Search for the cell housing the specified text and yield its (X, Y) center coordinate. 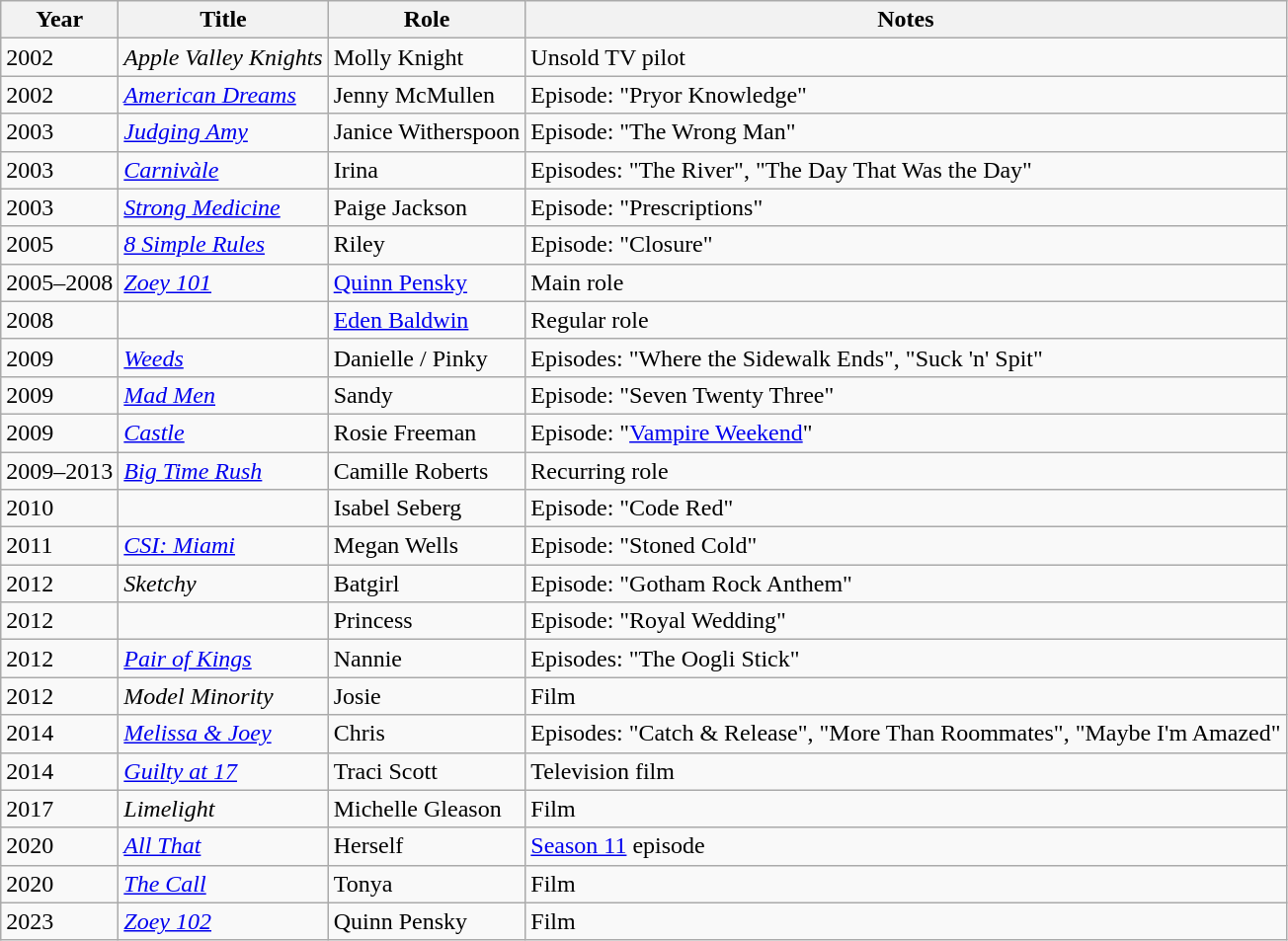
2008 (59, 320)
2005 (59, 245)
Unsold TV pilot (906, 57)
CSI: Miami (223, 546)
Batgirl (427, 584)
Big Time Rush (223, 471)
Eden Baldwin (427, 320)
Isabel Seberg (427, 509)
Janice Witherspoon (427, 132)
Michelle Gleason (427, 809)
Jenny McMullen (427, 95)
American Dreams (223, 95)
Judging Amy (223, 132)
Television film (906, 771)
2005–2008 (59, 282)
Episode: "Royal Wedding" (906, 621)
Episodes: "The Oogli Stick" (906, 659)
Limelight (223, 809)
Episode: "Prescriptions" (906, 207)
The Call (223, 884)
Episodes: "The River", "The Day That Was the Day" (906, 170)
2010 (59, 509)
Carnivàle (223, 170)
Year (59, 20)
Camille Roberts (427, 471)
Apple Valley Knights (223, 57)
Rosie Freeman (427, 432)
Season 11 episode (906, 846)
Weeds (223, 357)
Sandy (427, 395)
Episodes: "Where the Sidewalk Ends", "Suck 'n' Spit" (906, 357)
Guilty at 17 (223, 771)
Mad Men (223, 395)
Josie (427, 696)
Episode: "Pryor Knowledge" (906, 95)
Nannie (427, 659)
All That (223, 846)
Regular role (906, 320)
Role (427, 20)
Riley (427, 245)
Episode: "The Wrong Man" (906, 132)
Irina (427, 170)
2017 (59, 809)
2009–2013 (59, 471)
8 Simple Rules (223, 245)
Sketchy (223, 584)
Recurring role (906, 471)
Strong Medicine (223, 207)
Pair of Kings (223, 659)
Main role (906, 282)
Paige Jackson (427, 207)
Episodes: "Catch & Release", "More Than Roommates", "Maybe I'm Amazed" (906, 734)
Molly Knight (427, 57)
Traci Scott (427, 771)
Episode: "Stoned Cold" (906, 546)
2023 (59, 921)
Zoey 101 (223, 282)
Title (223, 20)
Danielle / Pinky (427, 357)
Episode: "Seven Twenty Three" (906, 395)
Zoey 102 (223, 921)
Herself (427, 846)
Tonya (427, 884)
Castle (223, 432)
Episode: "Code Red" (906, 509)
Melissa & Joey (223, 734)
Episode: "Vampire Weekend" (906, 432)
Notes (906, 20)
Episode: "Closure" (906, 245)
Megan Wells (427, 546)
Princess (427, 621)
2011 (59, 546)
Model Minority (223, 696)
Chris (427, 734)
Episode: "Gotham Rock Anthem" (906, 584)
